From the cell containing the given text, extract its center point as (X, Y) coordinate. 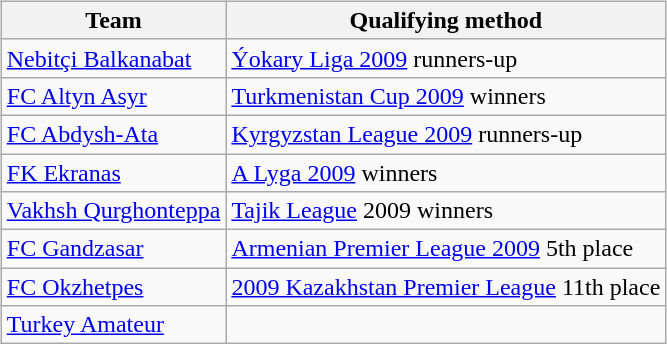
2009 Kazakhstan Premier League 11th place (446, 287)
FK Ekranas (114, 173)
FC Okzhetpes (114, 287)
Kyrgyzstan League 2009 runners-up (446, 134)
Nebitçi Balkanabat (114, 58)
A Lyga 2009 winners (446, 173)
Vakhsh Qurghonteppa (114, 211)
Turkey Amateur (114, 325)
Turkmenistan Cup 2009 winners (446, 96)
Team (114, 20)
Ýokary Liga 2009 runners-up (446, 58)
Tajik League 2009 winners (446, 211)
FC Gandzasar (114, 249)
Qualifying method (446, 20)
Armenian Premier League 2009 5th place (446, 249)
FC Altyn Asyr (114, 96)
FC Abdysh-Ata (114, 134)
